For the text-containing cell, return its midpoint in (x, y) coordinate format. 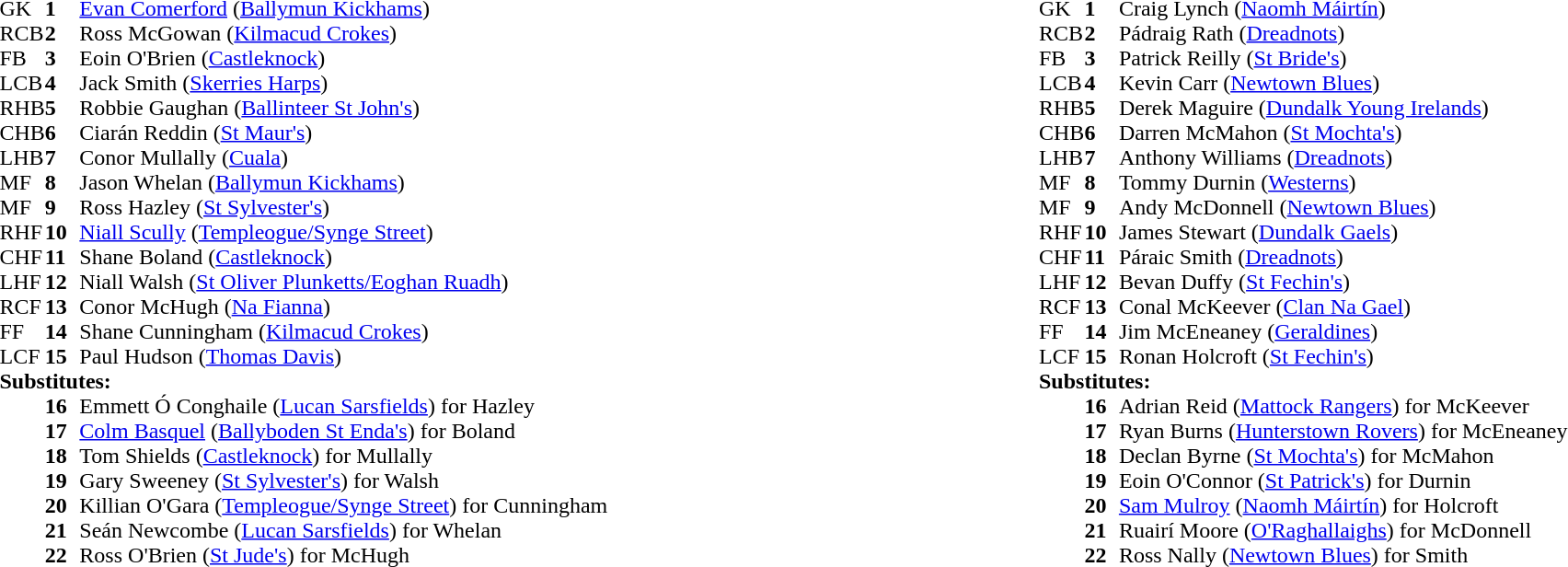
Páraic Smith (Dreadnots) (1343, 258)
Andy McDonnell (Newtown Blues) (1343, 208)
Jack Smith (Skerries Harps) (343, 83)
Seán Newcombe (Lucan Sarsfields) for Whelan (343, 530)
Eoin O'Brien (Castleknock) (343, 59)
Niall Scully (Templeogue/Synge Street) (343, 232)
Darren McMahon (St Mochta's) (1343, 133)
Niall Walsh (St Oliver Plunketts/Eoghan Ruadh) (343, 282)
Conor Mullally (Cuala) (343, 158)
Ruairí Moore (O'Raghallaighs) for McDonnell (1343, 530)
Paul Hudson (Thomas Davis) (343, 357)
Robbie Gaughan (Ballinteer St John's) (343, 109)
Eoin O'Connor (St Patrick's) for Durnin (1343, 480)
Gary Sweeney (St Sylvester's) for Walsh (343, 480)
Pádraig Rath (Dreadnots) (1343, 33)
Emmett Ó Conghaile (Lucan Sarsfields) for Hazley (343, 407)
Conal McKeever (Clan Na Gael) (1343, 307)
Ross McGowan (Kilmacud Crokes) (343, 33)
Anthony Williams (Dreadnots) (1343, 158)
Colm Basquel (Ballyboden St Enda's) for Boland (343, 431)
Killian O'Gara (Templeogue/Synge Street) for Cunningham (343, 506)
Ryan Burns (Hunterstown Rovers) for McEneaney (1343, 431)
Shane Cunningham (Kilmacud Crokes) (343, 331)
Ronan Holcroft (St Fechin's) (1343, 357)
Sam Mulroy (Naomh Máirtín) for Holcroft (1343, 506)
James Stewart (Dundalk Gaels) (1343, 232)
Shane Boland (Castleknock) (343, 258)
Tom Shields (Castleknock) for Mullally (343, 457)
Jim McEneaney (Geraldines) (1343, 331)
Conor McHugh (Na Fianna) (343, 307)
Ross Hazley (St Sylvester's) (343, 208)
Declan Byrne (St Mochta's) for McMahon (1343, 457)
Tommy Durnin (Westerns) (1343, 182)
Jason Whelan (Ballymun Kickhams) (343, 182)
Kevin Carr (Newtown Blues) (1343, 83)
Bevan Duffy (St Fechin's) (1343, 282)
Ciarán Reddin (St Maur's) (343, 133)
Patrick Reilly (St Bride's) (1343, 59)
Adrian Reid (Mattock Rangers) for McKeever (1343, 407)
Derek Maguire (Dundalk Young Irelands) (1343, 109)
